Scan for the cell matching the given text and deliver its [x, y] coordinate at center. 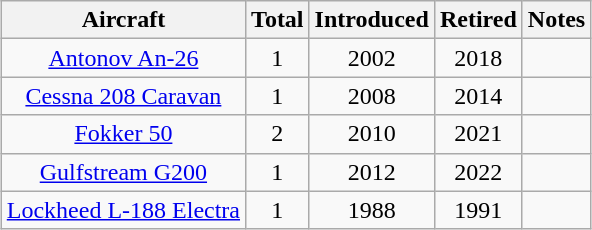
Introduced [372, 20]
1991 [478, 210]
2002 [372, 58]
2012 [372, 172]
2022 [478, 172]
Total [278, 20]
Retired [478, 20]
Lockheed L-188 Electra [123, 210]
Gulfstream G200 [123, 172]
Fokker 50 [123, 134]
Notes [556, 20]
2010 [372, 134]
2018 [478, 58]
Antonov An-26 [123, 58]
2008 [372, 96]
1988 [372, 210]
Cessna 208 Caravan [123, 96]
Aircraft [123, 20]
2 [278, 134]
2014 [478, 96]
2021 [478, 134]
